Locate the cell with the specified text and output its (X, Y) center coordinate. 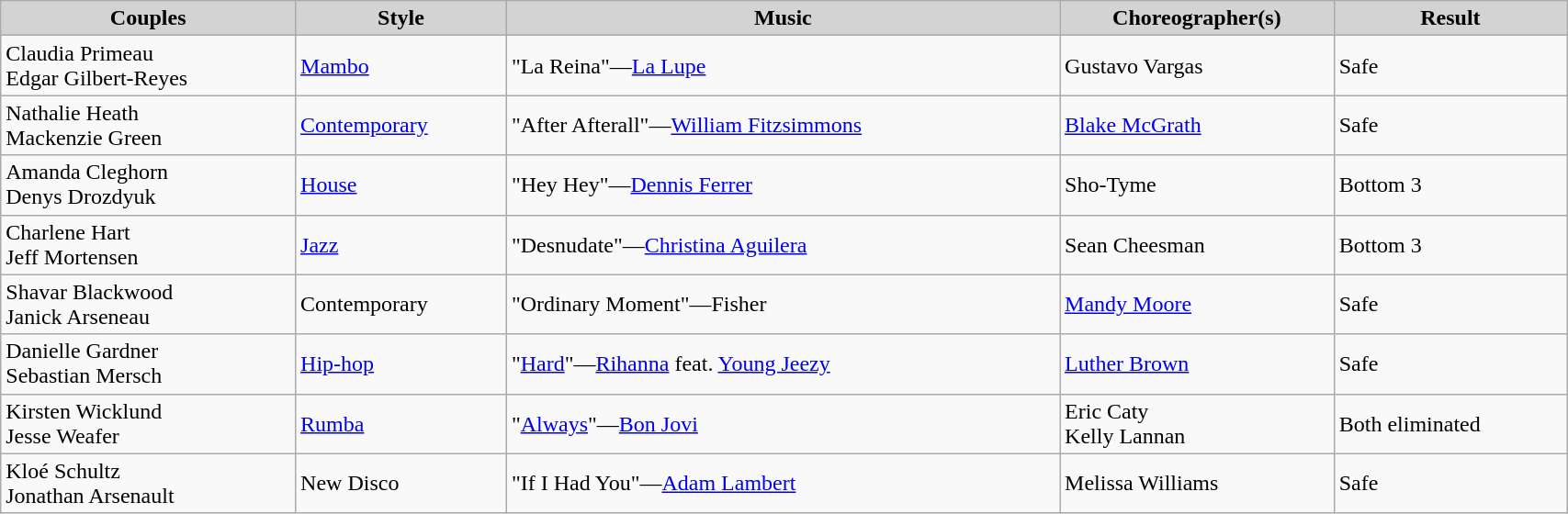
Charlene HartJeff Mortensen (149, 244)
Shavar BlackwoodJanick Arseneau (149, 305)
Claudia PrimeauEdgar Gilbert-Reyes (149, 66)
"Hard"—Rihanna feat. Young Jeezy (783, 363)
Amanda CleghornDenys Drozdyuk (149, 185)
Choreographer(s) (1198, 18)
"Always"—Bon Jovi (783, 424)
Kloé SchultzJonathan Arsenault (149, 483)
House (401, 185)
Eric CatyKelly Lannan (1198, 424)
"La Reina"—La Lupe (783, 66)
Style (401, 18)
"If I Had You"—Adam Lambert (783, 483)
Couples (149, 18)
"After Afterall"—William Fitzsimmons (783, 125)
Luther Brown (1198, 363)
New Disco (401, 483)
"Hey Hey"—Dennis Ferrer (783, 185)
"Ordinary Moment"—Fisher (783, 305)
Sean Cheesman (1198, 244)
Music (783, 18)
Gustavo Vargas (1198, 66)
"Desnudate"—Christina Aguilera (783, 244)
Melissa Williams (1198, 483)
Hip-hop (401, 363)
Mambo (401, 66)
Nathalie HeathMackenzie Green (149, 125)
Both eliminated (1450, 424)
Rumba (401, 424)
Kirsten WicklundJesse Weafer (149, 424)
Blake McGrath (1198, 125)
Danielle GardnerSebastian Mersch (149, 363)
Mandy Moore (1198, 305)
Jazz (401, 244)
Result (1450, 18)
Sho-Tyme (1198, 185)
